Provide the (x, y) coordinate of the cell's center where the given text is located.  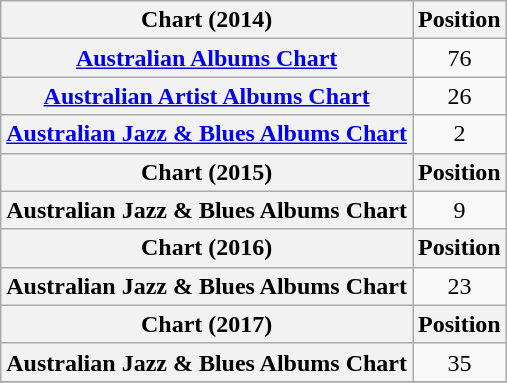
76 (459, 58)
Australian Artist Albums Chart (207, 96)
26 (459, 96)
23 (459, 286)
Chart (2015) (207, 172)
Australian Albums Chart (207, 58)
Chart (2014) (207, 20)
35 (459, 362)
2 (459, 134)
Chart (2017) (207, 324)
Chart (2016) (207, 248)
9 (459, 210)
